Find where the given text appears and provide that cell's center as (x, y) coordinate. 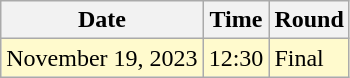
November 19, 2023 (102, 58)
Round (309, 20)
Date (102, 20)
12:30 (236, 58)
Time (236, 20)
Final (309, 58)
